Capture the cell that displays the provided text and extract its (X, Y) central coordinate. 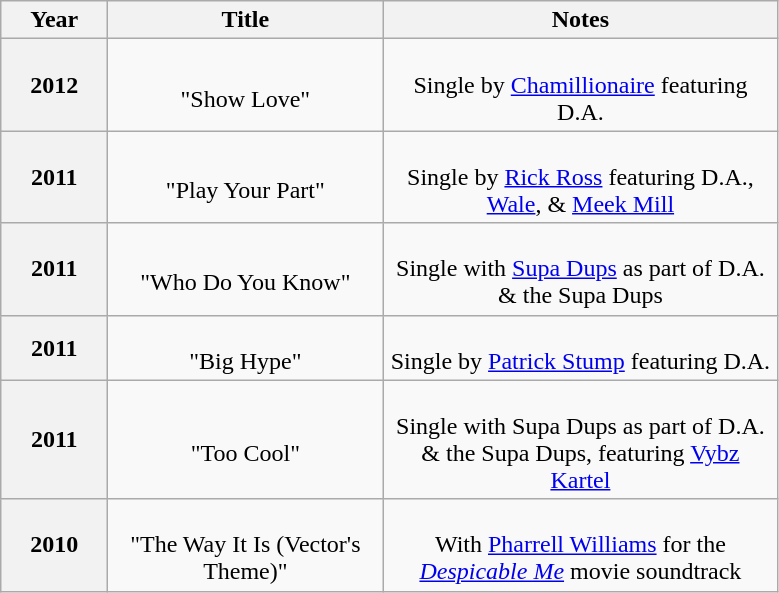
"Big Hype" (246, 348)
With Pharrell Williams for the Despicable Me movie soundtrack (580, 545)
Single with Supa Dups as part of D.A. & the Supa Dups, featuring Vybz Kartel (580, 440)
"Play Your Part" (246, 177)
"Too Cool" (246, 440)
Single by Rick Ross featuring D.A., Wale, & Meek Mill (580, 177)
Single by Chamillionaire featuring D.A. (580, 85)
Single by Patrick Stump featuring D.A. (580, 348)
Year (54, 20)
"Show Love" (246, 85)
2010 (54, 545)
Notes (580, 20)
Single with Supa Dups as part of D.A. & the Supa Dups (580, 269)
Title (246, 20)
2012 (54, 85)
"The Way It Is (Vector's Theme)" (246, 545)
"Who Do You Know" (246, 269)
